Detect which cell encompasses the target text, then output its [x, y] center coordinate. 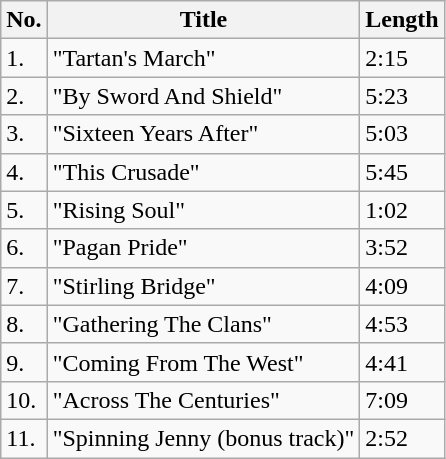
5. [24, 210]
"Pagan Pride" [204, 248]
4. [24, 172]
11. [24, 438]
No. [24, 20]
8. [24, 324]
4:09 [402, 286]
"Sixteen Years After" [204, 134]
7. [24, 286]
"Coming From The West" [204, 362]
5:45 [402, 172]
9. [24, 362]
"Gathering The Clans" [204, 324]
Length [402, 20]
"Spinning Jenny (bonus track)" [204, 438]
"Across The Centuries" [204, 400]
10. [24, 400]
2. [24, 96]
5:23 [402, 96]
3. [24, 134]
"This Crusade" [204, 172]
5:03 [402, 134]
1:02 [402, 210]
"Tartan's March" [204, 58]
Title [204, 20]
3:52 [402, 248]
7:09 [402, 400]
4:53 [402, 324]
6. [24, 248]
4:41 [402, 362]
"Rising Soul" [204, 210]
2:15 [402, 58]
"Stirling Bridge" [204, 286]
1. [24, 58]
"By Sword And Shield" [204, 96]
2:52 [402, 438]
